Pinpoint the cell where the given text exists, returning its (x, y) midpoint coordinate. 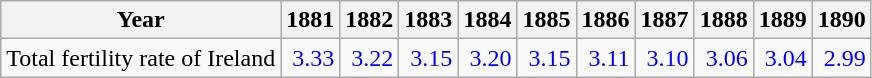
Year (141, 20)
1886 (606, 20)
3.06 (724, 58)
1885 (546, 20)
3.33 (310, 58)
1883 (428, 20)
1881 (310, 20)
1882 (370, 20)
1888 (724, 20)
1887 (664, 20)
2.99 (842, 58)
1884 (488, 20)
1889 (782, 20)
3.11 (606, 58)
3.04 (782, 58)
1890 (842, 20)
3.20 (488, 58)
Total fertility rate of Ireland (141, 58)
3.10 (664, 58)
3.22 (370, 58)
